For the text-containing cell, return its midpoint in [x, y] coordinate format. 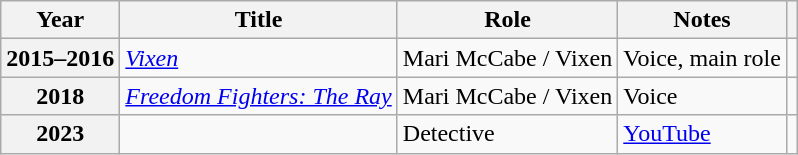
Voice, main role [702, 58]
Voice [702, 96]
Year [60, 20]
2023 [60, 134]
Vixen [258, 58]
Title [258, 20]
Detective [507, 134]
Freedom Fighters: The Ray [258, 96]
Notes [702, 20]
Role [507, 20]
YouTube [702, 134]
2018 [60, 96]
2015–2016 [60, 58]
